Locate the cell with the specified text and output its (x, y) center coordinate. 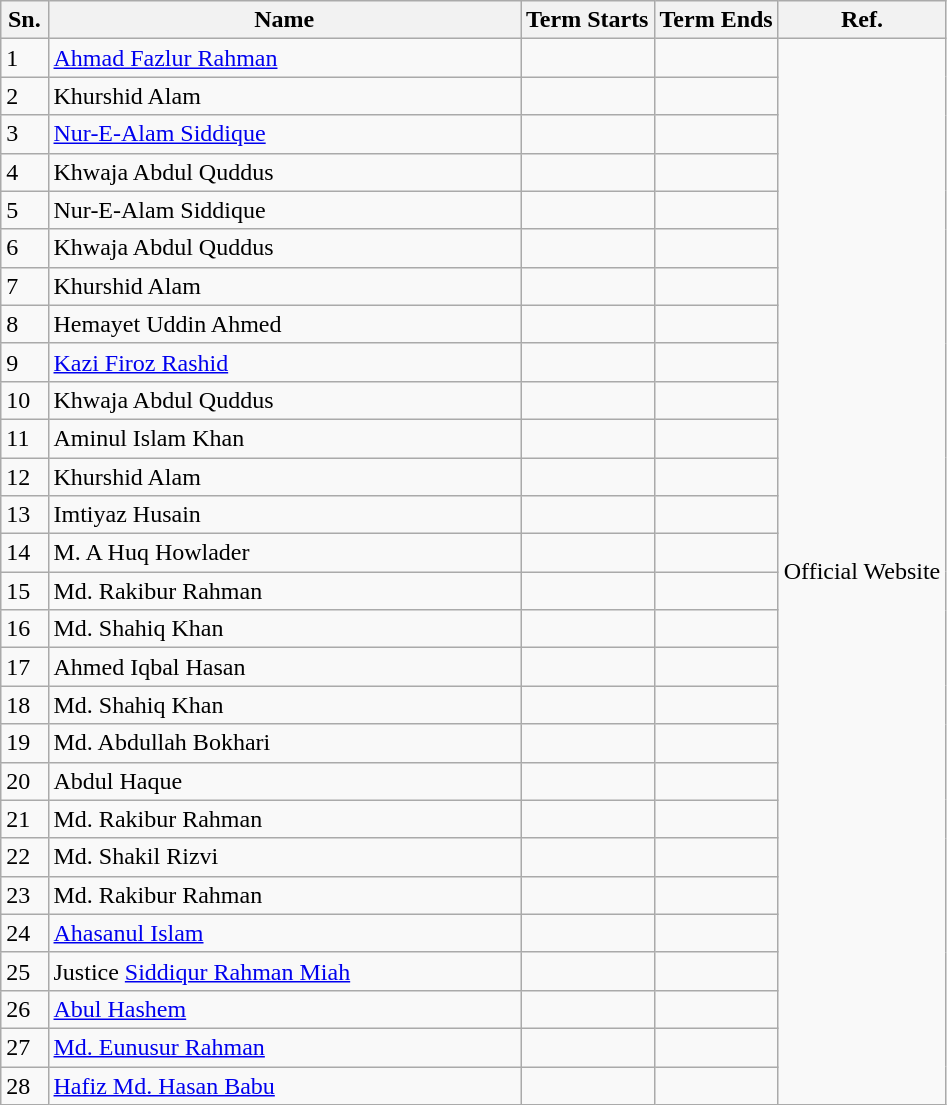
Kazi Firoz Rashid (284, 362)
17 (24, 667)
Aminul Islam Khan (284, 438)
19 (24, 743)
22 (24, 857)
18 (24, 705)
Md. Shakil Rizvi (284, 857)
Abul Hashem (284, 1009)
Ref. (862, 20)
25 (24, 971)
Sn. (24, 20)
Abdul Haque (284, 781)
Ahmed Iqbal Hasan (284, 667)
6 (24, 248)
3 (24, 134)
Imtiyaz Husain (284, 515)
9 (24, 362)
Official Website (862, 572)
28 (24, 1085)
23 (24, 895)
Name (284, 20)
15 (24, 591)
8 (24, 324)
11 (24, 438)
16 (24, 629)
13 (24, 515)
26 (24, 1009)
Md. Eunusur Rahman (284, 1047)
Ahasanul Islam (284, 933)
Justice Siddiqur Rahman Miah (284, 971)
Term Starts (587, 20)
Hemayet Uddin Ahmed (284, 324)
Term Ends (716, 20)
12 (24, 477)
1 (24, 58)
27 (24, 1047)
Hafiz Md. Hasan Babu (284, 1085)
7 (24, 286)
5 (24, 210)
14 (24, 553)
2 (24, 96)
24 (24, 933)
Ahmad Fazlur Rahman (284, 58)
M. A Huq Howlader (284, 553)
10 (24, 400)
Md. Abdullah Bokhari (284, 743)
4 (24, 172)
20 (24, 781)
21 (24, 819)
